Detect which cell encompasses the target text, then output its (X, Y) center coordinate. 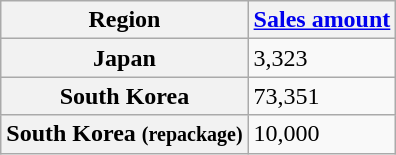
South Korea (repackage) (124, 134)
Region (124, 20)
10,000 (322, 134)
Japan (124, 58)
Sales amount (322, 20)
South Korea (124, 96)
3,323 (322, 58)
73,351 (322, 96)
